Search for the cell housing the specified text and yield its (x, y) center coordinate. 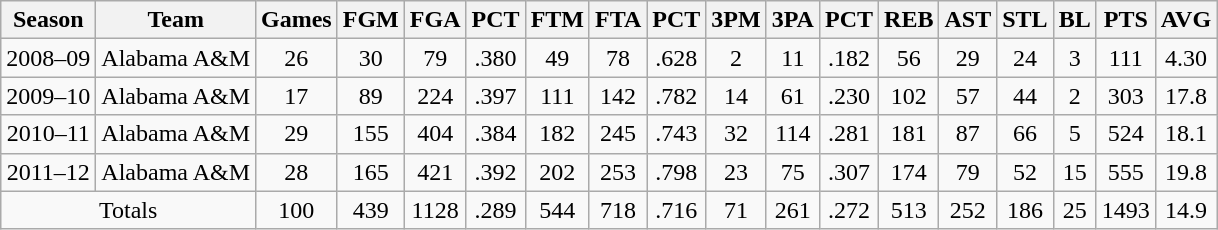
BL (1074, 20)
Season (48, 20)
STL (1025, 20)
261 (792, 210)
.384 (496, 134)
FTM (557, 20)
25 (1074, 210)
303 (1126, 96)
.716 (676, 210)
17.8 (1186, 96)
3PA (792, 20)
REB (909, 20)
Games (297, 20)
2010–11 (48, 134)
87 (968, 134)
3PM (736, 20)
23 (736, 172)
524 (1126, 134)
14.9 (1186, 210)
.392 (496, 172)
181 (909, 134)
555 (1126, 172)
26 (297, 58)
2009–10 (48, 96)
.743 (676, 134)
155 (370, 134)
114 (792, 134)
.628 (676, 58)
165 (370, 172)
3 (1074, 58)
100 (297, 210)
18.1 (1186, 134)
FGM (370, 20)
1128 (435, 210)
.380 (496, 58)
FGA (435, 20)
PTS (1126, 20)
142 (618, 96)
186 (1025, 210)
28 (297, 172)
FTA (618, 20)
.182 (848, 58)
44 (1025, 96)
.230 (848, 96)
544 (557, 210)
32 (736, 134)
30 (370, 58)
.272 (848, 210)
.782 (676, 96)
253 (618, 172)
718 (618, 210)
1493 (1126, 210)
102 (909, 96)
.289 (496, 210)
14 (736, 96)
4.30 (1186, 58)
.397 (496, 96)
15 (1074, 172)
17 (297, 96)
.798 (676, 172)
11 (792, 58)
61 (792, 96)
5 (1074, 134)
19.8 (1186, 172)
439 (370, 210)
75 (792, 172)
245 (618, 134)
252 (968, 210)
71 (736, 210)
224 (435, 96)
57 (968, 96)
.307 (848, 172)
513 (909, 210)
Totals (128, 210)
66 (1025, 134)
174 (909, 172)
89 (370, 96)
202 (557, 172)
AVG (1186, 20)
404 (435, 134)
24 (1025, 58)
AST (968, 20)
2011–12 (48, 172)
78 (618, 58)
49 (557, 58)
421 (435, 172)
56 (909, 58)
52 (1025, 172)
182 (557, 134)
.281 (848, 134)
2008–09 (48, 58)
Team (176, 20)
